Extract the [X, Y] coordinate from the center of the cell holding the provided text.  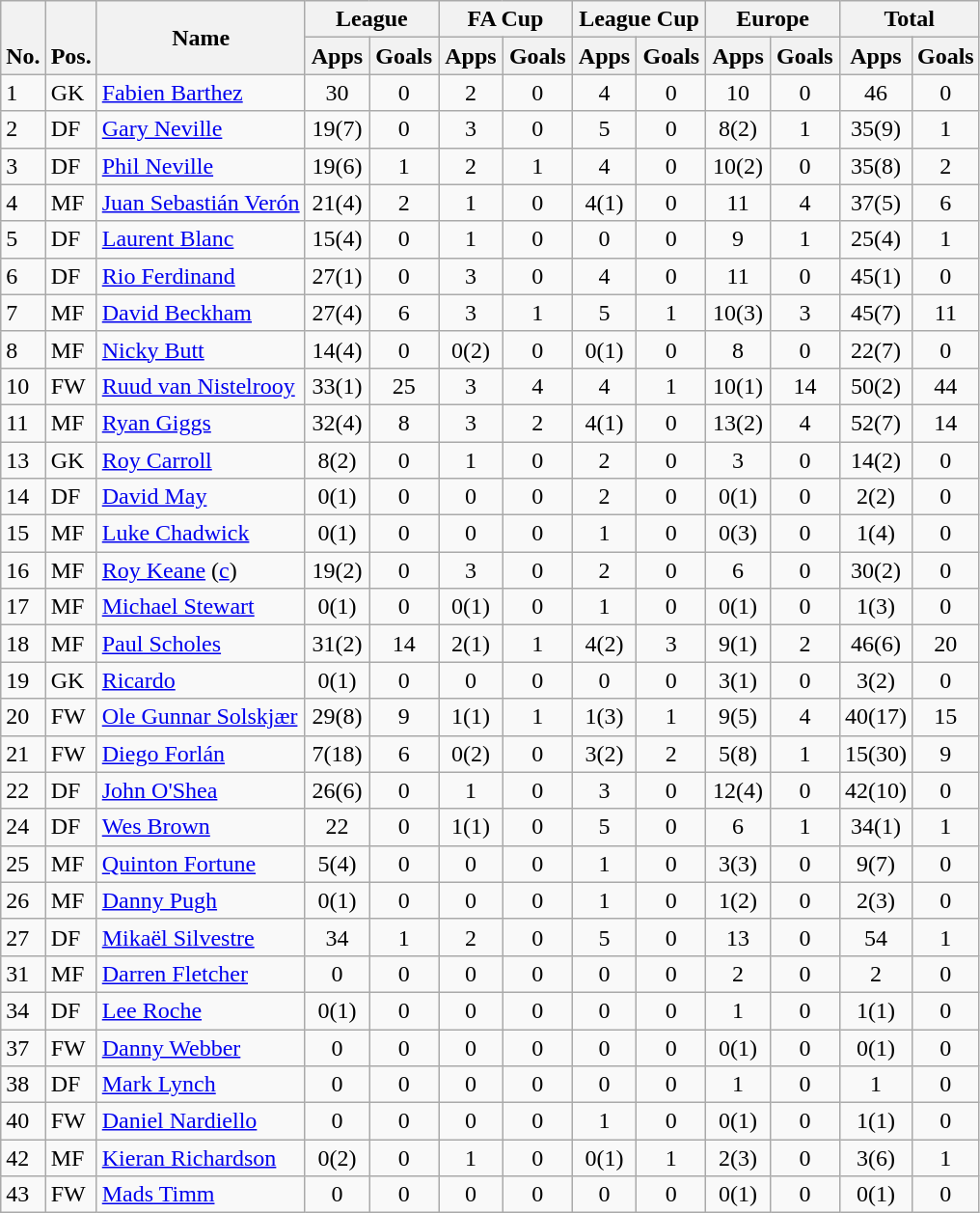
2(1) [471, 644]
David Beckham [201, 313]
15(30) [876, 754]
19(2) [338, 570]
37(5) [876, 203]
Europe [774, 19]
12(4) [739, 790]
3(1) [739, 680]
50(2) [876, 386]
7(18) [338, 754]
Rio Ferdinand [201, 276]
35(8) [876, 166]
32(4) [338, 423]
10(1) [739, 386]
Mikaël Silvestre [201, 937]
No. [23, 38]
Michael Stewart [201, 607]
Quinton Fortune [201, 864]
30(2) [876, 570]
45(7) [876, 313]
Luke Chadwick [201, 534]
Phil Neville [201, 166]
29(8) [338, 717]
David May [201, 497]
52(7) [876, 423]
42 [23, 1158]
24 [23, 827]
44 [945, 386]
31 [23, 974]
26(6) [338, 790]
League Cup [639, 19]
22(7) [876, 349]
5(4) [338, 864]
26 [23, 900]
Danny Webber [201, 1047]
40(17) [876, 717]
19(6) [338, 166]
Lee Roche [201, 1010]
15(4) [338, 239]
Laurent Blanc [201, 239]
3(3) [739, 864]
46(6) [876, 644]
18 [23, 644]
10(3) [739, 313]
9(1) [739, 644]
16 [23, 570]
Danny Pugh [201, 900]
3(6) [876, 1158]
19(7) [338, 129]
Gary Neville [201, 129]
Ryan Giggs [201, 423]
37 [23, 1047]
40 [23, 1121]
9(5) [739, 717]
5(8) [739, 754]
54 [876, 937]
Diego Forlán [201, 754]
Nicky Butt [201, 349]
League [372, 19]
21 [23, 754]
7 [23, 313]
1(2) [739, 900]
Name [201, 38]
FA Cup [505, 19]
1(4) [876, 534]
14(4) [338, 349]
30 [338, 93]
Juan Sebastián Verón [201, 203]
13(2) [739, 423]
Ole Gunnar Solskjær [201, 717]
Daniel Nardiello [201, 1121]
2(2) [876, 497]
45(1) [876, 276]
9(7) [876, 864]
46 [876, 93]
10(2) [739, 166]
25(4) [876, 239]
Wes Brown [201, 827]
Total [909, 19]
Mark Lynch [201, 1085]
17 [23, 607]
33(1) [338, 386]
Roy Carroll [201, 460]
4(2) [604, 644]
Fabien Barthez [201, 93]
38 [23, 1085]
Paul Scholes [201, 644]
19 [23, 680]
Kieran Richardson [201, 1158]
43 [23, 1195]
Ricardo [201, 680]
35(9) [876, 129]
27(1) [338, 276]
Roy Keane (c) [201, 570]
31(2) [338, 644]
Ruud van Nistelrooy [201, 386]
John O'Shea [201, 790]
27 [23, 937]
0(3) [739, 534]
42(10) [876, 790]
27(4) [338, 313]
34(1) [876, 827]
Mads Timm [201, 1195]
14(2) [876, 460]
21(4) [338, 203]
Darren Fletcher [201, 974]
Pos. [71, 38]
